Identify which cell holds the provided text, then report its [X, Y] central coordinate. 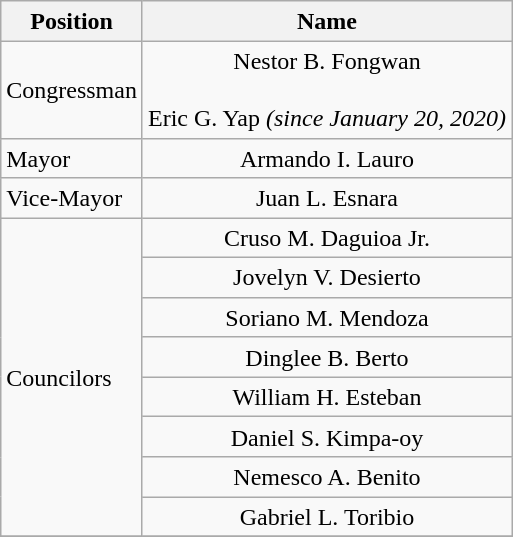
Vice-Mayor [72, 198]
Jovelyn V. Desierto [326, 278]
Position [72, 21]
William H. Esteban [326, 397]
Juan L. Esnara [326, 198]
Nestor B. FongwanEric G. Yap (since January 20, 2020) [326, 90]
Gabriel L. Toribio [326, 517]
Congressman [72, 90]
Cruso M. Daguioa Jr. [326, 238]
Councilors [72, 378]
Mayor [72, 158]
Armando I. Lauro [326, 158]
Dinglee B. Berto [326, 357]
Nemesco A. Benito [326, 477]
Name [326, 21]
Daniel S. Kimpa-oy [326, 437]
Soriano M. Mendoza [326, 317]
